Search for the cell housing the specified text and yield its (x, y) center coordinate. 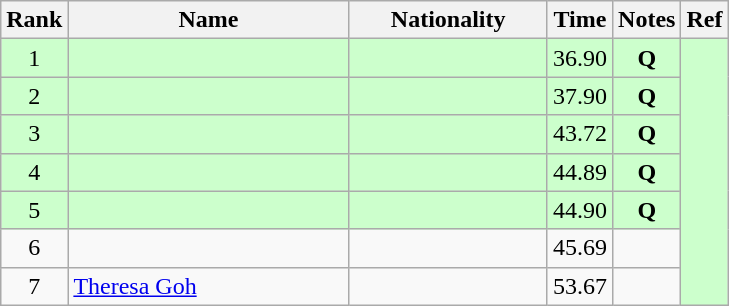
Time (580, 20)
5 (34, 210)
4 (34, 172)
53.67 (580, 286)
Rank (34, 20)
36.90 (580, 58)
Notes (647, 20)
3 (34, 134)
44.90 (580, 210)
7 (34, 286)
Nationality (448, 20)
6 (34, 248)
43.72 (580, 134)
Theresa Goh (208, 286)
44.89 (580, 172)
Ref (704, 20)
2 (34, 96)
45.69 (580, 248)
37.90 (580, 96)
1 (34, 58)
Name (208, 20)
